Output the [x, y] coordinate of the center of the cell containing the given text.  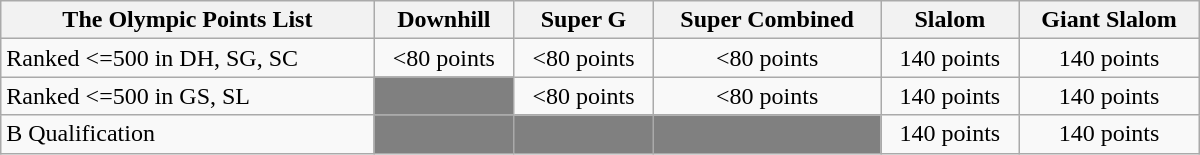
B Qualification [188, 134]
Super Combined [767, 20]
Ranked <=500 in DH, SG, SC [188, 58]
Ranked <=500 in GS, SL [188, 96]
The Olympic Points List [188, 20]
Super G [584, 20]
Giant Slalom [1110, 20]
Downhill [444, 20]
Slalom [950, 20]
